Return [X, Y] of the center of cell containing provided text 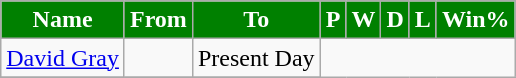
L [422, 20]
From [158, 20]
Win% [476, 20]
Present Day [256, 58]
David Gray [63, 58]
Name [63, 20]
To [256, 20]
P [333, 20]
D [395, 20]
W [364, 20]
